Return the [X, Y] coordinate for the center point of the cell that contains the specified text.  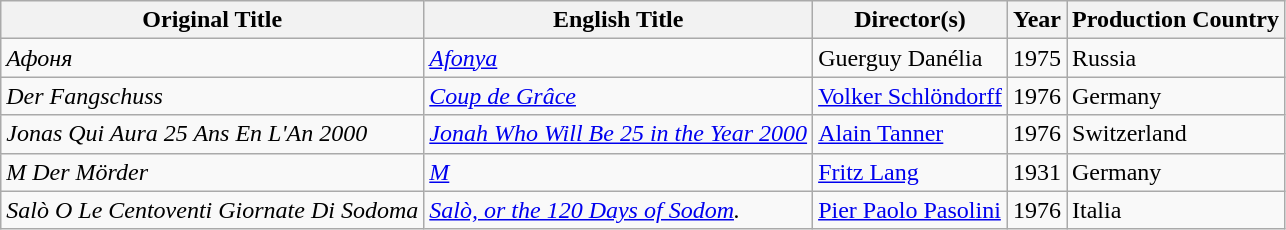
Russia [1175, 58]
Guerguy Danélia [910, 58]
Alain Tanner [910, 134]
Afonya [618, 58]
Pier Paolo Pasolini [910, 210]
M [618, 172]
Switzerland [1175, 134]
Volker Schlöndorff [910, 96]
Salò O Le Centoventi Giornate Di Sodoma [212, 210]
Original Title [212, 20]
English Title [618, 20]
M Der Mörder [212, 172]
Director(s) [910, 20]
Jonas Qui Aura 25 Ans En L'An 2000 [212, 134]
Salò, or the 120 Days of Sodom. [618, 210]
Der Fangschuss [212, 96]
Italia [1175, 210]
1931 [1036, 172]
Fritz Lang [910, 172]
Production Country [1175, 20]
Year [1036, 20]
Jonah Who Will Be 25 in the Year 2000 [618, 134]
1975 [1036, 58]
Coup de Grâce [618, 96]
Афоня [212, 58]
